Identify which cell holds the provided text, then report its (X, Y) central coordinate. 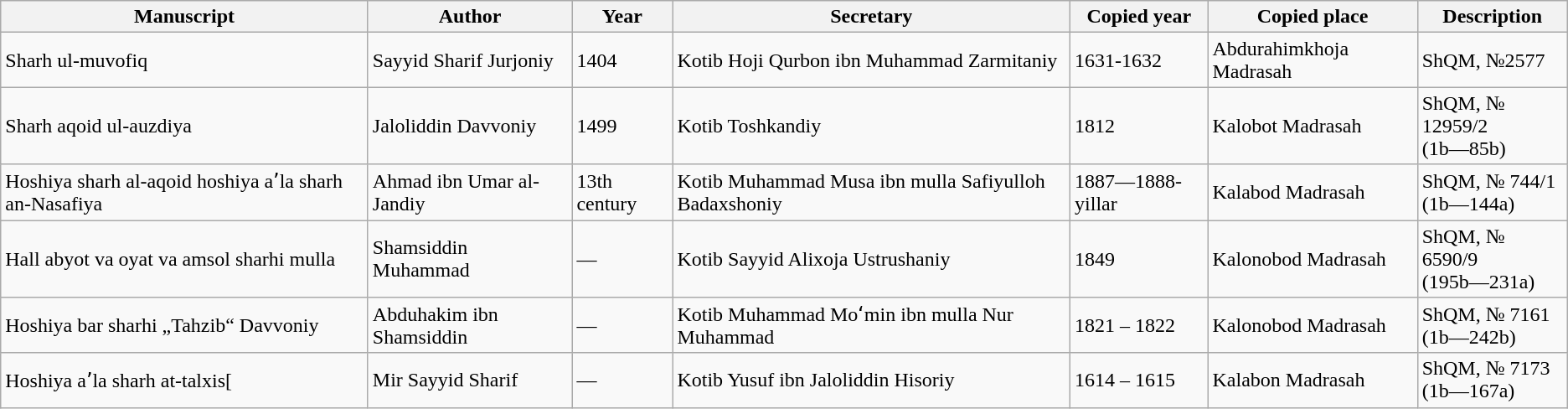
Kotib Muhammad Moʻmin ibn mulla Nur Muhammad (871, 325)
ShQM, № 744/1(1b—144a) (1493, 193)
Year (622, 17)
Abduhakim ibn Shamsiddin (470, 325)
Hall abyot va oyat va amsol sharhi mulla (184, 258)
Hoshiya sharh al-aqoid hoshiya aʼla sharh an-Nasafiya (184, 193)
Kalabod Madrasah (1313, 193)
Kotib Sayyid Alixoja Ustrushaniy (871, 258)
Kotib Muhammad Musa ibn mulla Safiyulloh Badaxshoniy (871, 193)
ShQM, № 6590/9(195b—231a) (1493, 258)
1812 (1139, 126)
Shamsiddin Muhammad (470, 258)
Kotib Hoji Qurbon ibn Muhammad Zarmitaniy (871, 60)
1849 (1139, 258)
ShQM, № 7173(1b—167a) (1493, 381)
Hoshiya aʼla sharh at-talxis[ (184, 381)
1614 – 1615 (1139, 381)
13th century (622, 193)
Kotib Toshkandiy (871, 126)
Ahmad ibn Umar al-Jandiy (470, 193)
Mir Sayyid Sharif (470, 381)
Manuscript (184, 17)
Copied place (1313, 17)
1887—1888-yillar (1139, 193)
Sharh ul-muvofiq (184, 60)
1821 – 1822 (1139, 325)
Kalabon Madrasah (1313, 381)
Description (1493, 17)
1499 (622, 126)
Copied year (1139, 17)
Sharh aqoid ul-auzdiya (184, 126)
Abdurahimkhoja Madrasah (1313, 60)
1631-1632 (1139, 60)
Hoshiya bar sharhi „Tahzib“ Davvoniy (184, 325)
Kotib Yusuf ibn Jaloliddin Hisoriy (871, 381)
Secretary (871, 17)
ShQM, № 7161(1b—242b) (1493, 325)
ShQM, №2577 (1493, 60)
Sayyid Sharif Jurjoniy (470, 60)
Kalobot Madrasah (1313, 126)
ShQM, № 12959/2(1b—85b) (1493, 126)
Jaloliddin Davvoniy (470, 126)
1404 (622, 60)
Author (470, 17)
